Scan for the cell matching the given text and deliver its (x, y) coordinate at center. 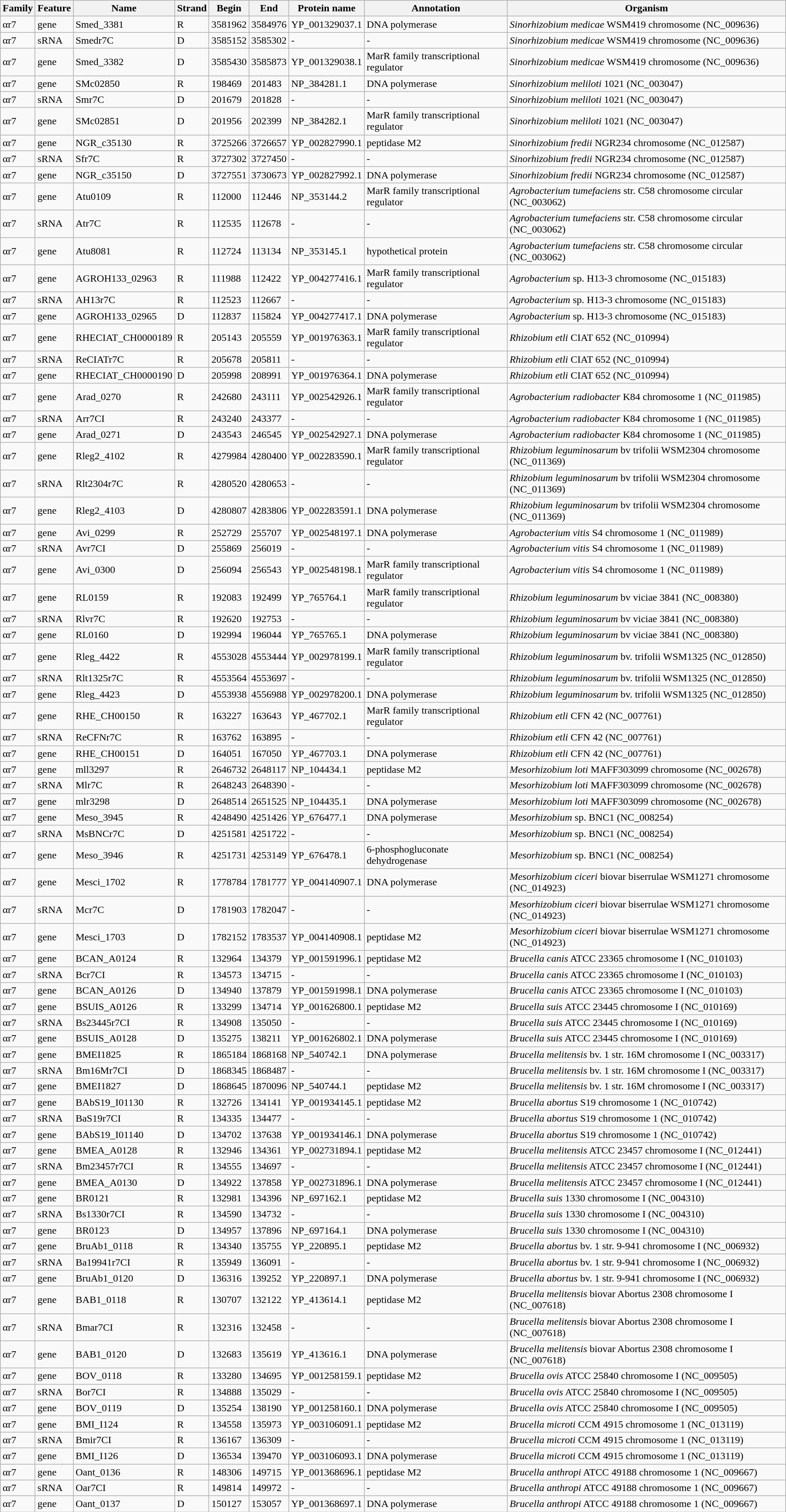
NP_104435.1 (327, 801)
YP_001976363.1 (327, 337)
256019 (269, 548)
134940 (229, 991)
201679 (229, 99)
134573 (229, 975)
YP_002548198.1 (327, 570)
Bs23445r7CI (124, 1023)
252729 (229, 532)
Rleg_4422 (124, 657)
136309 (269, 1440)
4251581 (229, 833)
YP_002827992.1 (327, 175)
YP_001626800.1 (327, 1007)
4251722 (269, 833)
3726657 (269, 143)
Smr7C (124, 99)
243240 (229, 419)
YP_001329037.1 (327, 24)
YP_001368697.1 (327, 1504)
3727450 (269, 159)
RHECIAT_CH0000189 (124, 337)
YP_765764.1 (327, 597)
YP_467703.1 (327, 753)
BCAN_A0124 (124, 959)
134715 (269, 975)
205678 (229, 359)
BAbS19_I01130 (124, 1102)
YP_002548197.1 (327, 532)
NGR_c35130 (124, 143)
NP_697162.1 (327, 1198)
Rleg2_4102 (124, 456)
Protein name (327, 8)
Oant_0136 (124, 1472)
YP_001591998.1 (327, 991)
136316 (229, 1278)
YP_676477.1 (327, 817)
4553444 (269, 657)
BruAb1_0118 (124, 1246)
150127 (229, 1504)
256543 (269, 570)
Atr7C (124, 223)
Avi_0299 (124, 532)
YP_002283591.1 (327, 510)
135949 (229, 1262)
137638 (269, 1134)
134555 (229, 1166)
Smedr7C (124, 40)
134888 (229, 1392)
BMEA_A0128 (124, 1150)
3585302 (269, 40)
RHE_CH00151 (124, 753)
132122 (269, 1300)
192994 (229, 635)
192083 (229, 597)
135755 (269, 1246)
mll3297 (124, 769)
205811 (269, 359)
192499 (269, 597)
3730673 (269, 175)
136534 (229, 1456)
Name (124, 8)
163895 (269, 738)
4251426 (269, 817)
115824 (269, 316)
YP_004277417.1 (327, 316)
132981 (229, 1198)
4553028 (229, 657)
149972 (269, 1488)
1778784 (229, 882)
Strand (192, 8)
YP_002283590.1 (327, 456)
243111 (269, 397)
163762 (229, 738)
Meso_3946 (124, 855)
134361 (269, 1150)
RL0160 (124, 635)
YP_002731896.1 (327, 1182)
246545 (269, 434)
134340 (229, 1246)
133299 (229, 1007)
NP_697164.1 (327, 1230)
2648243 (229, 785)
1868645 (229, 1086)
196044 (269, 635)
1868345 (229, 1070)
BMI_I126 (124, 1456)
208991 (269, 375)
YP_003106091.1 (327, 1424)
134477 (269, 1118)
134396 (269, 1198)
255869 (229, 548)
112724 (229, 251)
YP_467702.1 (327, 716)
Rlvr7C (124, 619)
BMEI1827 (124, 1086)
YP_003106093.1 (327, 1456)
Avi_0300 (124, 570)
AGROH133_02965 (124, 316)
4283806 (269, 510)
Smed_3381 (124, 24)
YP_413616.1 (327, 1354)
4248490 (229, 817)
4280653 (269, 484)
BCAN_A0126 (124, 991)
BMI_I124 (124, 1424)
112678 (269, 223)
Bm23457r7CI (124, 1166)
137879 (269, 991)
134590 (229, 1214)
Sfr7C (124, 159)
Family (18, 8)
YP_001591996.1 (327, 959)
243543 (229, 434)
Bor7CI (124, 1392)
134141 (269, 1102)
ReCIATr7C (124, 359)
ReCFNr7C (124, 738)
139252 (269, 1278)
SMc02850 (124, 84)
YP_001934146.1 (327, 1134)
132726 (229, 1102)
192620 (229, 619)
Bmar7CI (124, 1327)
Oar7CI (124, 1488)
1781903 (229, 909)
135029 (269, 1392)
134379 (269, 959)
Begin (229, 8)
198469 (229, 84)
137896 (269, 1230)
138211 (269, 1039)
201956 (229, 121)
2648117 (269, 769)
BAB1_0118 (124, 1300)
Bs1330r7CI (124, 1214)
132458 (269, 1327)
1870096 (269, 1086)
111988 (229, 279)
1868487 (269, 1070)
132946 (229, 1150)
3585152 (229, 40)
130707 (229, 1300)
NP_384281.1 (327, 84)
113134 (269, 251)
167050 (269, 753)
4553938 (229, 694)
149814 (229, 1488)
112422 (269, 279)
243377 (269, 419)
4279984 (229, 456)
Rlt2304r7C (124, 484)
YP_002542927.1 (327, 434)
4553564 (229, 678)
Rleg2_4103 (124, 510)
1781777 (269, 882)
YP_676478.1 (327, 855)
BAbS19_I01140 (124, 1134)
3585430 (229, 62)
YP_001934145.1 (327, 1102)
Bmir7CI (124, 1440)
1868168 (269, 1054)
YP_004140908.1 (327, 937)
YP_220897.1 (327, 1278)
1865184 (229, 1054)
BMEI1825 (124, 1054)
BruAb1_0120 (124, 1278)
NGR_c35150 (124, 175)
YP_004277416.1 (327, 279)
138190 (269, 1408)
BSUIS_A0126 (124, 1007)
134695 (269, 1376)
RHE_CH00150 (124, 716)
2648390 (269, 785)
4280520 (229, 484)
Bm16Mr7CI (124, 1070)
Oant_0137 (124, 1504)
Arad_0271 (124, 434)
Rlt1325r7C (124, 678)
205559 (269, 337)
135254 (229, 1408)
3727551 (229, 175)
112535 (229, 223)
BOV_0118 (124, 1376)
164051 (229, 753)
192753 (269, 619)
112446 (269, 196)
134697 (269, 1166)
136167 (229, 1440)
205998 (229, 375)
YP_002827990.1 (327, 143)
112837 (229, 316)
4251731 (229, 855)
4556988 (269, 694)
Smed_3382 (124, 62)
Arr7CI (124, 419)
Meso_3945 (124, 817)
201828 (269, 99)
153057 (269, 1504)
YP_002731894.1 (327, 1150)
4280807 (229, 510)
163643 (269, 716)
255707 (269, 532)
BAB1_0120 (124, 1354)
201483 (269, 84)
149715 (269, 1472)
1782047 (269, 909)
YP_001329038.1 (327, 62)
Rleg_4423 (124, 694)
Ba19941r7CI (124, 1262)
3584976 (269, 24)
134558 (229, 1424)
1783537 (269, 937)
134335 (229, 1118)
YP_001258159.1 (327, 1376)
6-phosphogluconate dehydrogenase (436, 855)
148306 (229, 1472)
YP_413614.1 (327, 1300)
End (269, 8)
1782152 (229, 937)
134732 (269, 1214)
BOV_0119 (124, 1408)
134957 (229, 1230)
132316 (229, 1327)
YP_004140907.1 (327, 882)
4253149 (269, 855)
Bcr7CI (124, 975)
YP_001626802.1 (327, 1039)
134922 (229, 1182)
YP_001368696.1 (327, 1472)
YP_765765.1 (327, 635)
NP_353145.1 (327, 251)
Annotation (436, 8)
RHECIAT_CH0000190 (124, 375)
132964 (229, 959)
Arad_0270 (124, 397)
3725266 (229, 143)
RL0159 (124, 597)
137858 (269, 1182)
134714 (269, 1007)
AGROH133_02963 (124, 279)
3581962 (229, 24)
YP_001976364.1 (327, 375)
2651525 (269, 801)
2646732 (229, 769)
112523 (229, 300)
Avr7CI (124, 548)
132683 (229, 1354)
YP_002542926.1 (327, 397)
134908 (229, 1023)
135973 (269, 1424)
242680 (229, 397)
136091 (269, 1262)
SMc02851 (124, 121)
135050 (269, 1023)
Feature (55, 8)
205143 (229, 337)
Atu8081 (124, 251)
BaS19r7CI (124, 1118)
BR0123 (124, 1230)
NP_540744.1 (327, 1086)
Atu0109 (124, 196)
BSUIS_A0128 (124, 1039)
Mcr7C (124, 909)
Mesci_1703 (124, 937)
hypothetical protein (436, 251)
NP_104434.1 (327, 769)
NP_353144.2 (327, 196)
YP_220895.1 (327, 1246)
202399 (269, 121)
3585873 (269, 62)
mlr3298 (124, 801)
Mlr7C (124, 785)
NP_540742.1 (327, 1054)
4553697 (269, 678)
BMEA_A0130 (124, 1182)
135619 (269, 1354)
112000 (229, 196)
134702 (229, 1134)
3727302 (229, 159)
NP_384282.1 (327, 121)
YP_002978199.1 (327, 657)
YP_002978200.1 (327, 694)
Mesci_1702 (124, 882)
163227 (229, 716)
256094 (229, 570)
112667 (269, 300)
AH13r7C (124, 300)
BR0121 (124, 1198)
4280400 (269, 456)
MsBNCr7C (124, 833)
135275 (229, 1039)
133280 (229, 1376)
Organism (647, 8)
2648514 (229, 801)
139470 (269, 1456)
YP_001258160.1 (327, 1408)
